Return the [x, y] coordinate for the center point of the cell that contains the specified text.  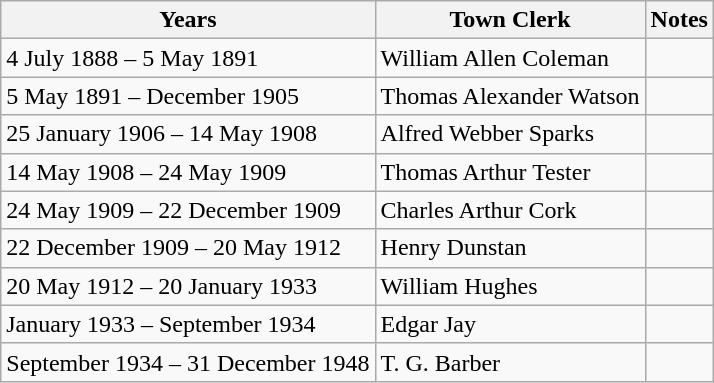
Alfred Webber Sparks [510, 134]
20 May 1912 – 20 January 1933 [188, 286]
Thomas Arthur Tester [510, 172]
Henry Dunstan [510, 248]
T. G. Barber [510, 362]
William Allen Coleman [510, 58]
September 1934 – 31 December 1948 [188, 362]
Edgar Jay [510, 324]
Charles Arthur Cork [510, 210]
5 May 1891 – December 1905 [188, 96]
4 July 1888 – 5 May 1891 [188, 58]
William Hughes [510, 286]
25 January 1906 – 14 May 1908 [188, 134]
Thomas Alexander Watson [510, 96]
Town Clerk [510, 20]
Notes [679, 20]
22 December 1909 – 20 May 1912 [188, 248]
Years [188, 20]
14 May 1908 – 24 May 1909 [188, 172]
24 May 1909 – 22 December 1909 [188, 210]
January 1933 – September 1934 [188, 324]
